Return [x, y] of the center of cell containing provided text 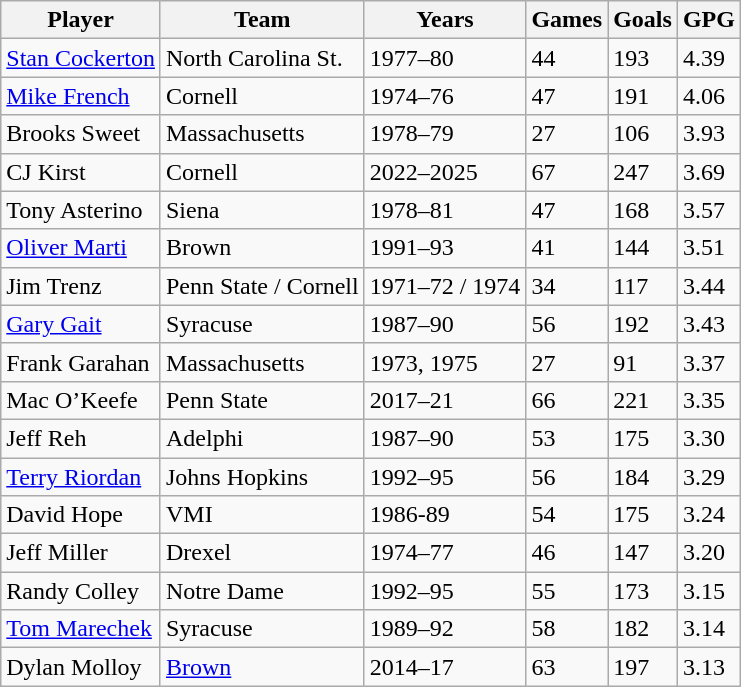
4.39 [708, 58]
3.37 [708, 362]
3.35 [708, 400]
3.30 [708, 438]
1991–93 [445, 248]
Johns Hopkins [262, 477]
Gary Gait [81, 324]
Jeff Reh [81, 438]
Oliver Marti [81, 248]
Games [567, 20]
221 [643, 400]
1971–72 / 1974 [445, 286]
147 [643, 553]
Goals [643, 20]
168 [643, 210]
4.06 [708, 96]
3.24 [708, 515]
91 [643, 362]
Notre Dame [262, 591]
Mac O’Keefe [81, 400]
184 [643, 477]
Mike French [81, 96]
Jeff Miller [81, 553]
Adelphi [262, 438]
Drexel [262, 553]
Player [81, 20]
Stan Cockerton [81, 58]
144 [643, 248]
Frank Garahan [81, 362]
Brooks Sweet [81, 134]
1986-89 [445, 515]
2017–21 [445, 400]
44 [567, 58]
193 [643, 58]
1989–92 [445, 629]
3.14 [708, 629]
3.69 [708, 172]
1974–77 [445, 553]
1973, 1975 [445, 362]
Siena [262, 210]
3.93 [708, 134]
3.57 [708, 210]
Years [445, 20]
1978–79 [445, 134]
67 [567, 172]
Tony Asterino [81, 210]
Randy Colley [81, 591]
VMI [262, 515]
247 [643, 172]
Penn State [262, 400]
3.44 [708, 286]
63 [567, 667]
3.13 [708, 667]
46 [567, 553]
66 [567, 400]
GPG [708, 20]
192 [643, 324]
1974–76 [445, 96]
197 [643, 667]
58 [567, 629]
1978–81 [445, 210]
3.20 [708, 553]
3.51 [708, 248]
Jim Trenz [81, 286]
3.15 [708, 591]
Tom Marechek [81, 629]
2014–17 [445, 667]
54 [567, 515]
53 [567, 438]
191 [643, 96]
Dylan Molloy [81, 667]
North Carolina St. [262, 58]
3.43 [708, 324]
2022–2025 [445, 172]
55 [567, 591]
Penn State / Cornell [262, 286]
1977–80 [445, 58]
David Hope [81, 515]
34 [567, 286]
Terry Riordan [81, 477]
Team [262, 20]
173 [643, 591]
3.29 [708, 477]
117 [643, 286]
182 [643, 629]
106 [643, 134]
41 [567, 248]
CJ Kirst [81, 172]
